From the cell containing the given text, extract its center point as [x, y] coordinate. 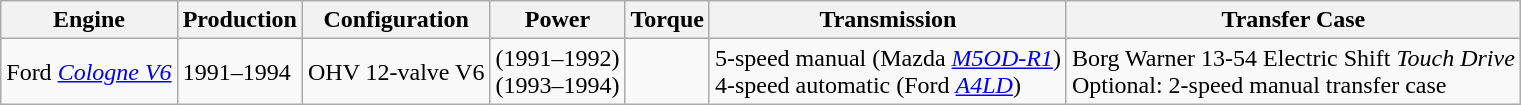
Transfer Case [1293, 20]
5-speed manual (Mazda M5OD-R1)4-speed automatic (Ford A4LD) [888, 72]
Ford Cologne V6 [89, 72]
Engine [89, 20]
1991–1994 [240, 72]
Production [240, 20]
Torque [667, 20]
Borg Warner 13-54 Electric Shift Touch DriveOptional: 2-speed manual transfer case [1293, 72]
(1991–1992) (1993–1994) [558, 72]
Transmission [888, 20]
Power [558, 20]
Configuration [396, 20]
OHV 12-valve V6 [396, 72]
